Find where the given text appears and provide that cell's center as [x, y] coordinate. 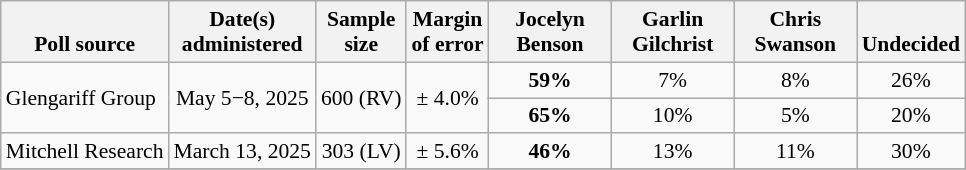
5% [796, 116]
JocelynBenson [550, 32]
26% [911, 80]
± 4.0% [447, 98]
46% [550, 152]
Marginof error [447, 32]
20% [911, 116]
10% [672, 116]
600 (RV) [362, 98]
65% [550, 116]
Date(s)administered [242, 32]
13% [672, 152]
March 13, 2025 [242, 152]
7% [672, 80]
GarlinGilchrist [672, 32]
59% [550, 80]
± 5.6% [447, 152]
Glengariff Group [85, 98]
11% [796, 152]
May 5−8, 2025 [242, 98]
ChrisSwanson [796, 32]
Samplesize [362, 32]
Poll source [85, 32]
30% [911, 152]
Undecided [911, 32]
8% [796, 80]
303 (LV) [362, 152]
Mitchell Research [85, 152]
